Search for the cell housing the specified text and yield its [x, y] center coordinate. 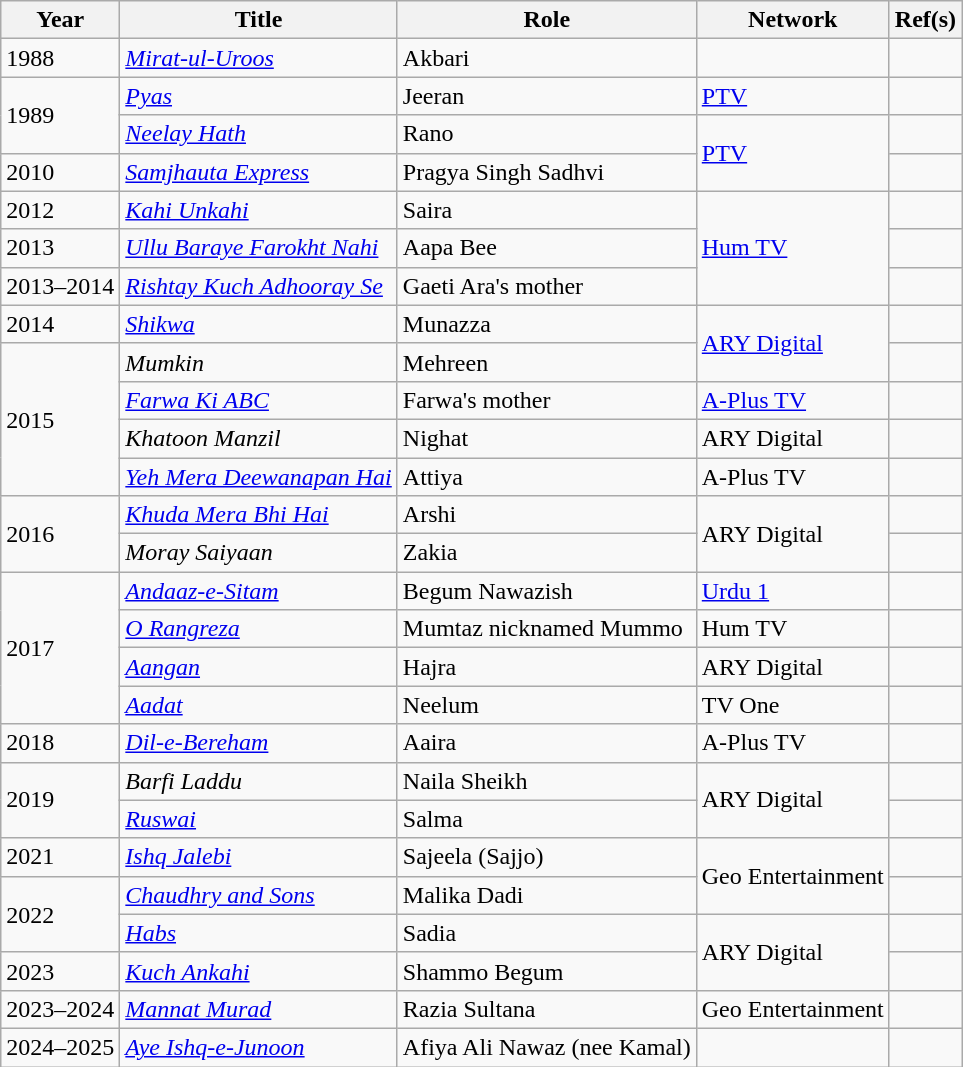
Role [546, 20]
Andaaz-e-Sitam [259, 591]
Kahi Unkahi [259, 210]
Munazza [546, 324]
Year [60, 20]
2023–2024 [60, 1009]
2016 [60, 534]
Shikwa [259, 324]
Ullu Baraye Farokht Nahi [259, 248]
Farwa Ki ABC [259, 400]
Sadia [546, 933]
Jeeran [546, 96]
2012 [60, 210]
Nighat [546, 438]
Mehreen [546, 362]
Sajeela (Sajjo) [546, 857]
1989 [60, 115]
Network [792, 20]
TV One [792, 705]
Ishq Jalebi [259, 857]
Kuch Ankahi [259, 971]
Razia Sultana [546, 1009]
2014 [60, 324]
Habs [259, 933]
Aaira [546, 743]
Gaeti Ara's mother [546, 286]
Chaudhry and Sons [259, 895]
2019 [60, 800]
Ruswai [259, 819]
Malika Dadi [546, 895]
2022 [60, 914]
2023 [60, 971]
Shammo Begum [546, 971]
Aye Ishq-e-Junoon [259, 1047]
Urdu 1 [792, 591]
Neelum [546, 705]
Neelay Hath [259, 134]
Khuda Mera Bhi Hai [259, 515]
Aapa Bee [546, 248]
2017 [60, 648]
Salma [546, 819]
Yeh Mera Deewanapan Hai [259, 477]
Aadat [259, 705]
2024–2025 [60, 1047]
2018 [60, 743]
1988 [60, 58]
Aangan [259, 667]
Rishtay Kuch Adhooray Se [259, 286]
Moray Saiyaan [259, 553]
2013–2014 [60, 286]
Mumkin [259, 362]
Afiya Ali Nawaz (nee Kamal) [546, 1047]
Samjhauta Express [259, 172]
Attiya [546, 477]
Hajra [546, 667]
Rano [546, 134]
Saira [546, 210]
Pragya Singh Sadhvi [546, 172]
2013 [60, 248]
Khatoon Manzil [259, 438]
Farwa's mother [546, 400]
2010 [60, 172]
Naila Sheikh [546, 781]
Title [259, 20]
Arshi [546, 515]
Akbari [546, 58]
O Rangreza [259, 629]
Zakia [546, 553]
2015 [60, 419]
Mirat-ul-Uroos [259, 58]
Mannat Murad [259, 1009]
Barfi Laddu [259, 781]
Dil-e-Bereham [259, 743]
Begum Nawazish [546, 591]
Ref(s) [925, 20]
Pyas [259, 96]
Mumtaz nicknamed Mummo [546, 629]
2021 [60, 857]
